Return [X, Y] of the center of cell containing provided text 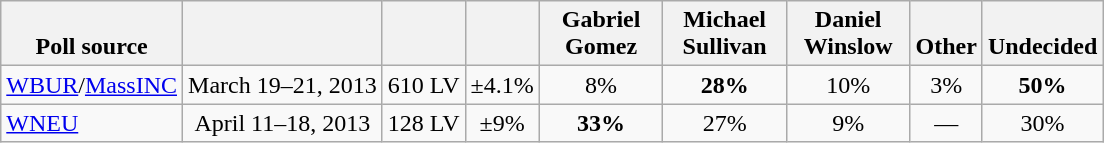
WNEU [92, 123]
8% [601, 85]
30% [1042, 123]
±9% [502, 123]
±4.1% [502, 85]
3% [946, 85]
March 19–21, 2013 [283, 85]
— [946, 123]
April 11–18, 2013 [283, 123]
MichaelSullivan [725, 34]
128 LV [424, 123]
Other [946, 34]
Poll source [92, 34]
10% [848, 85]
28% [725, 85]
DanielWinslow [848, 34]
33% [601, 123]
Undecided [1042, 34]
GabrielGomez [601, 34]
9% [848, 123]
610 LV [424, 85]
50% [1042, 85]
WBUR/MassINC [92, 85]
27% [725, 123]
